For the text-containing cell, return its midpoint in (X, Y) coordinate format. 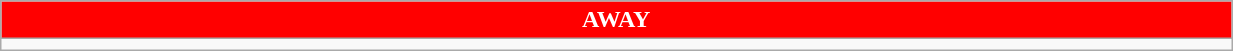
AWAY (616, 20)
